Extract the (X, Y) coordinate from the center of the cell holding the provided text.  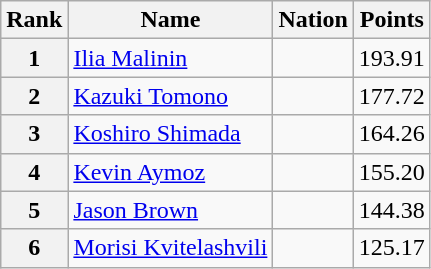
Rank (34, 20)
Ilia Malinin (170, 58)
3 (34, 134)
1 (34, 58)
Name (170, 20)
4 (34, 172)
Kazuki Tomono (170, 96)
177.72 (392, 96)
155.20 (392, 172)
Nation (313, 20)
Morisi Kvitelashvili (170, 248)
6 (34, 248)
144.38 (392, 210)
Koshiro Shimada (170, 134)
2 (34, 96)
125.17 (392, 248)
Jason Brown (170, 210)
164.26 (392, 134)
5 (34, 210)
Kevin Aymoz (170, 172)
193.91 (392, 58)
Points (392, 20)
